Return the [X, Y] coordinate for the center point of the cell that contains the specified text.  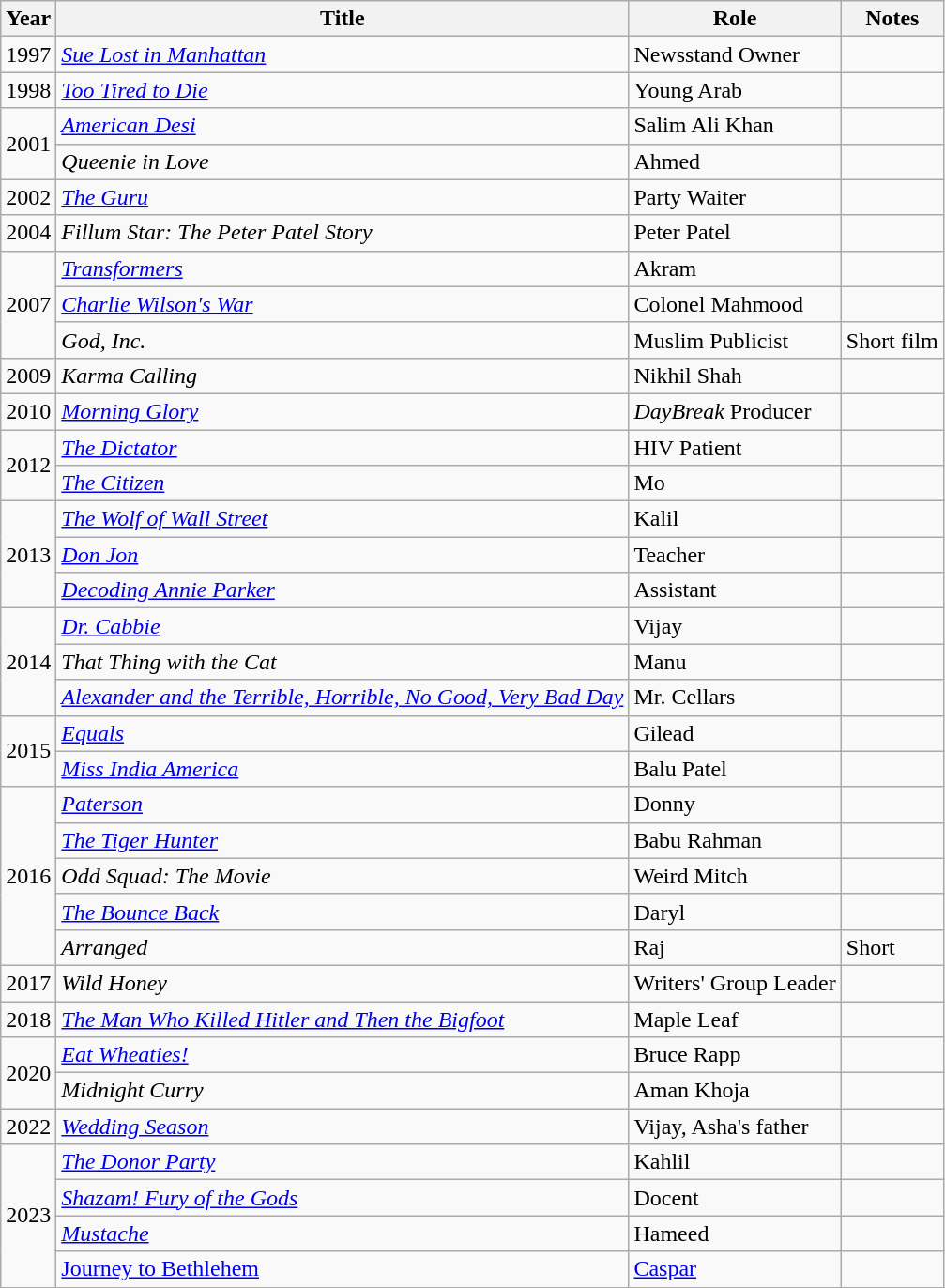
Equals [343, 733]
Raj [735, 947]
The Man Who Killed Hitler and Then the Bigfoot [343, 1019]
Bruce Rapp [735, 1055]
Journey to Bethlehem [343, 1269]
Gilead [735, 733]
Paterson [343, 805]
Sue Lost in Manhattan [343, 54]
Balu Patel [735, 769]
Karma Calling [343, 376]
2017 [28, 983]
Kalil [735, 519]
Year [28, 19]
Ahmed [735, 161]
Short film [892, 340]
2001 [28, 144]
Transformers [343, 268]
DayBreak Producer [735, 411]
Role [735, 19]
Salim Ali Khan [735, 126]
God, Inc. [343, 340]
1997 [28, 54]
2010 [28, 411]
Party Waiter [735, 197]
Notes [892, 19]
Assistant [735, 590]
Queenie in Love [343, 161]
2013 [28, 555]
Maple Leaf [735, 1019]
The Dictator [343, 448]
Writers' Group Leader [735, 983]
Colonel Mahmood [735, 304]
Arranged [343, 947]
2020 [28, 1073]
1998 [28, 90]
The Guru [343, 197]
Title [343, 19]
Teacher [735, 555]
2023 [28, 1216]
2016 [28, 876]
2018 [28, 1019]
Don Jon [343, 555]
Donny [735, 805]
Caspar [735, 1269]
The Tiger Hunter [343, 840]
2022 [28, 1127]
Charlie Wilson's War [343, 304]
Vijay [735, 626]
Manu [735, 662]
Decoding Annie Parker [343, 590]
Nikhil Shah [735, 376]
Mr. Cellars [735, 698]
Peter Patel [735, 233]
Babu Rahman [735, 840]
HIV Patient [735, 448]
Hameed [735, 1234]
2015 [28, 751]
The Bounce Back [343, 912]
Fillum Star: The Peter Patel Story [343, 233]
Vijay, Asha's father [735, 1127]
Kahlil [735, 1162]
Muslim Publicist [735, 340]
Newsstand Owner [735, 54]
Wedding Season [343, 1127]
Eat Wheaties! [343, 1055]
Too Tired to Die [343, 90]
Akram [735, 268]
The Wolf of Wall Street [343, 519]
Dr. Cabbie [343, 626]
Morning Glory [343, 411]
2012 [28, 466]
American Desi [343, 126]
Young Arab [735, 90]
2014 [28, 662]
The Donor Party [343, 1162]
2004 [28, 233]
Alexander and the Terrible, Horrible, No Good, Very Bad Day [343, 698]
Mo [735, 483]
Mustache [343, 1234]
The Citizen [343, 483]
2009 [28, 376]
Wild Honey [343, 983]
Daryl [735, 912]
Short [892, 947]
Odd Squad: The Movie [343, 876]
2007 [28, 304]
Miss India America [343, 769]
Docent [735, 1198]
Aman Khoja [735, 1091]
Weird Mitch [735, 876]
2002 [28, 197]
That Thing with the Cat [343, 662]
Midnight Curry [343, 1091]
Shazam! Fury of the Gods [343, 1198]
